Locate the cell with the specified text and output its [X, Y] center coordinate. 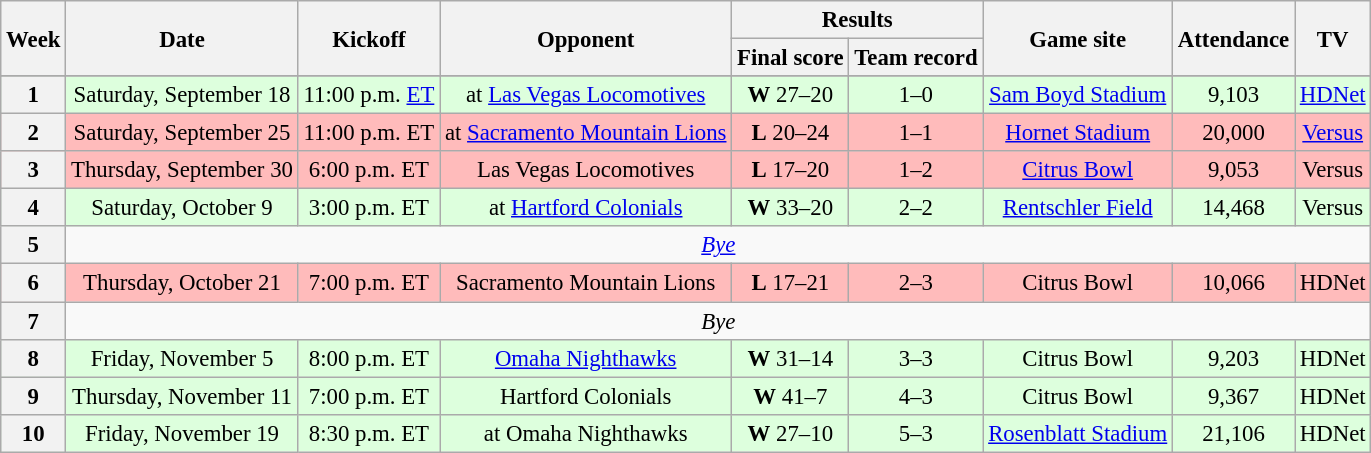
at Sacramento Mountain Lions [586, 133]
Sacramento Mountain Lions [586, 283]
Friday, November 19 [182, 433]
W 41–7 [790, 396]
3–3 [916, 358]
14,468 [1234, 208]
L 17–20 [790, 170]
5 [34, 245]
Final score [790, 58]
W 27–10 [790, 433]
Omaha Nighthawks [586, 358]
Thursday, November 11 [182, 396]
6:00 p.m. ET [368, 170]
4 [34, 208]
2 [34, 133]
Friday, November 5 [182, 358]
at Hartford Colonials [586, 208]
Rentschler Field [1078, 208]
Saturday, October 9 [182, 208]
Attendance [1234, 38]
at Las Vegas Locomotives [586, 95]
1–1 [916, 133]
9,203 [1234, 358]
1–2 [916, 170]
Saturday, September 25 [182, 133]
Thursday, September 30 [182, 170]
8:00 p.m. ET [368, 358]
2–3 [916, 283]
1–0 [916, 95]
8 [34, 358]
Hornet Stadium [1078, 133]
2–2 [916, 208]
Sam Boyd Stadium [1078, 95]
6 [34, 283]
W 31–14 [790, 358]
L 20–24 [790, 133]
8:30 p.m. ET [368, 433]
20,000 [1234, 133]
W 33–20 [790, 208]
9 [34, 396]
21,106 [1234, 433]
3:00 p.m. ET [368, 208]
Kickoff [368, 38]
5–3 [916, 433]
4–3 [916, 396]
Team record [916, 58]
Saturday, September 18 [182, 95]
Thursday, October 21 [182, 283]
3 [34, 170]
Las Vegas Locomotives [586, 170]
Results [858, 20]
W 27–20 [790, 95]
Opponent [586, 38]
9,053 [1234, 170]
10,066 [1234, 283]
Date [182, 38]
10 [34, 433]
at Omaha Nighthawks [586, 433]
Week [34, 38]
9,103 [1234, 95]
1 [34, 95]
L 17–21 [790, 283]
TV [1332, 38]
Hartford Colonials [586, 396]
Game site [1078, 38]
Rosenblatt Stadium [1078, 433]
7 [34, 321]
9,367 [1234, 396]
